Extract the [X, Y] coordinate from the center of the cell holding the provided text.  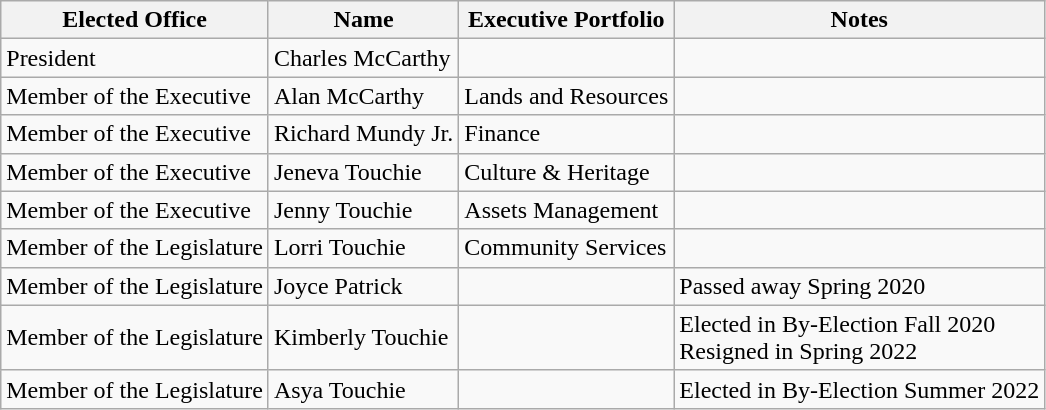
Elected Office [135, 20]
Jeneva Touchie [363, 172]
Notes [860, 20]
Joyce Patrick [363, 286]
Assets Management [566, 210]
President [135, 58]
Alan McCarthy [363, 96]
Culture & Heritage [566, 172]
Finance [566, 134]
Kimberly Touchie [363, 338]
Jenny Touchie [363, 210]
Elected in By-Election Summer 2022 [860, 389]
Name [363, 20]
Asya Touchie [363, 389]
Community Services [566, 248]
Richard Mundy Jr. [363, 134]
Executive Portfolio [566, 20]
Charles McCarthy [363, 58]
Passed away Spring 2020 [860, 286]
Lorri Touchie [363, 248]
Lands and Resources [566, 96]
Elected in By-Election Fall 2020Resigned in Spring 2022 [860, 338]
